Search for the cell housing the specified text and yield its (x, y) center coordinate. 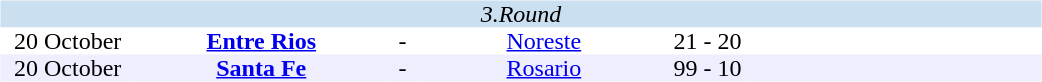
21 - 20 (707, 42)
Rosario (544, 68)
99 - 10 (707, 68)
Santa Fe (262, 68)
Entre Rios (262, 42)
3.Round (520, 14)
Noreste (544, 42)
